For the text-containing cell, return its midpoint in (x, y) coordinate format. 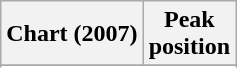
Chart (2007) (72, 34)
Peakposition (189, 34)
